Determine the (x, y) coordinate at the center of the cell enclosing the given text.  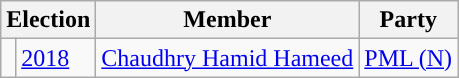
Election (48, 20)
Member (228, 20)
Party (408, 20)
PML (N) (408, 58)
Chaudhry Hamid Hameed (228, 58)
2018 (56, 58)
